Extract the [X, Y] coordinate from the center of the cell holding the provided text.  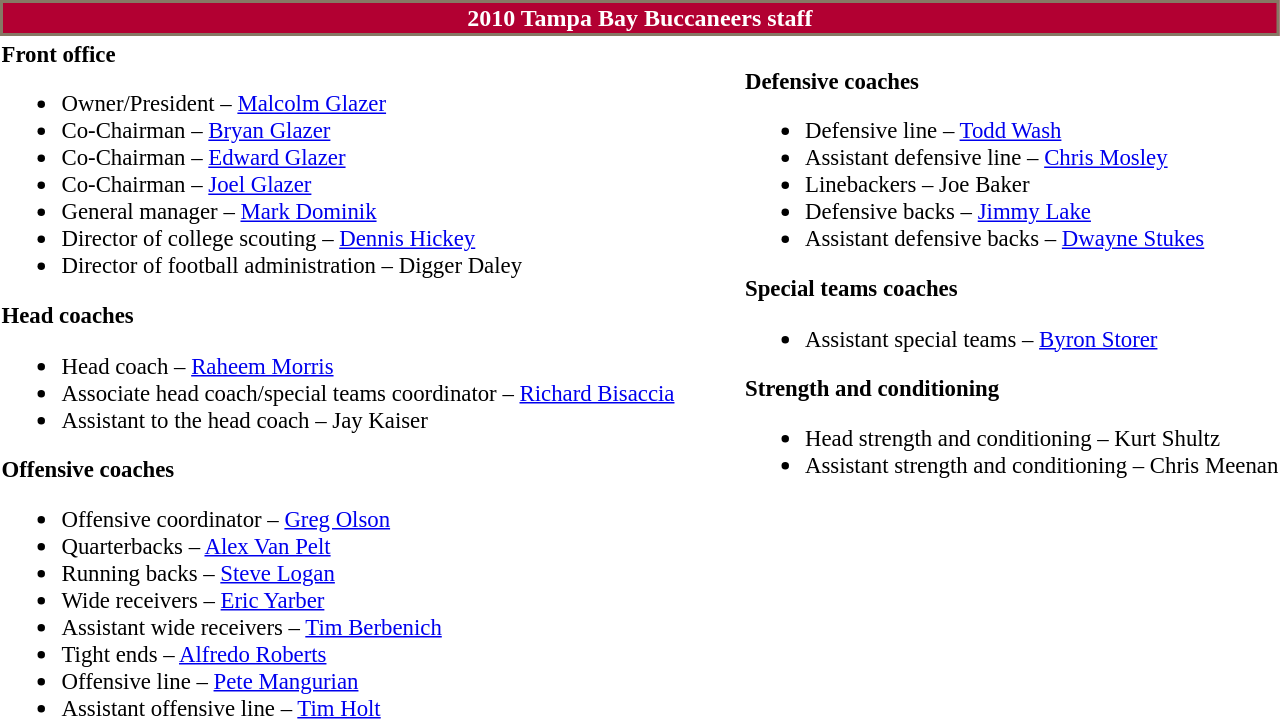
2010 Tampa Bay Buccaneers staff [640, 18]
